Provide the (x, y) coordinate of the cell's center where the given text is located.  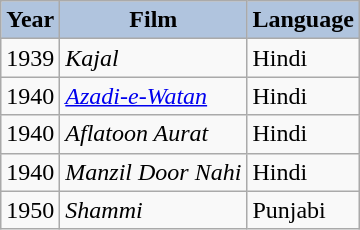
Language (303, 20)
Aflatoon Aurat (154, 134)
Punjabi (303, 210)
Shammi (154, 210)
Azadi-e-Watan (154, 96)
1950 (30, 210)
Kajal (154, 58)
Manzil Door Nahi (154, 172)
1939 (30, 58)
Film (154, 20)
Year (30, 20)
